Find where the given text appears and provide that cell's center as [x, y] coordinate. 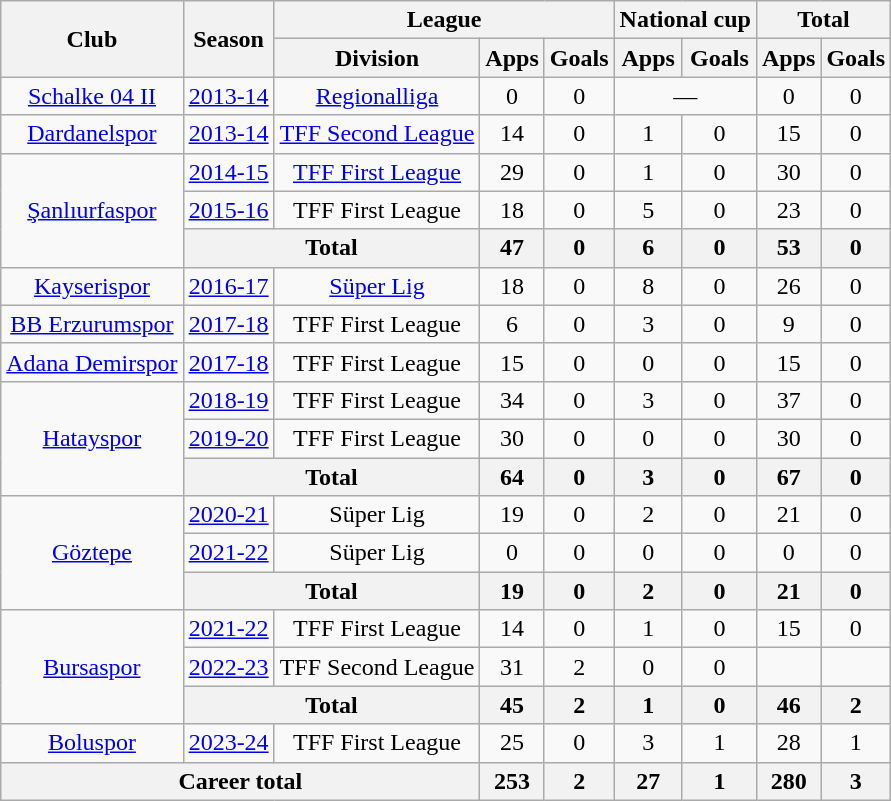
64 [512, 477]
National cup [685, 20]
27 [648, 781]
2022-23 [228, 667]
Göztepe [92, 553]
9 [788, 324]
— [685, 96]
League [444, 20]
46 [788, 705]
Adana Demirspor [92, 362]
Season [228, 39]
Hatayspor [92, 438]
34 [512, 400]
Schalke 04 II [92, 96]
28 [788, 743]
2019-20 [228, 438]
45 [512, 705]
280 [788, 781]
53 [788, 248]
Boluspor [92, 743]
26 [788, 286]
37 [788, 400]
Regionalliga [377, 96]
23 [788, 210]
Kayserispor [92, 286]
Career total [240, 781]
2015-16 [228, 210]
Dardanelspor [92, 134]
2016-17 [228, 286]
31 [512, 667]
47 [512, 248]
2023-24 [228, 743]
Division [377, 58]
Şanlıurfaspor [92, 210]
BB Erzurumspor [92, 324]
Club [92, 39]
29 [512, 172]
67 [788, 477]
Bursaspor [92, 667]
2020-21 [228, 515]
5 [648, 210]
253 [512, 781]
2014-15 [228, 172]
2018-19 [228, 400]
8 [648, 286]
25 [512, 743]
